Scan for the cell matching the given text and deliver its [x, y] coordinate at center. 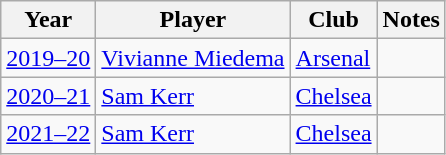
Notes [411, 20]
Vivianne Miedema [193, 58]
Arsenal [334, 58]
Year [48, 20]
2021–22 [48, 134]
2020–21 [48, 96]
Player [193, 20]
2019–20 [48, 58]
Club [334, 20]
